Output the (x, y) coordinate of the center of the cell containing the given text.  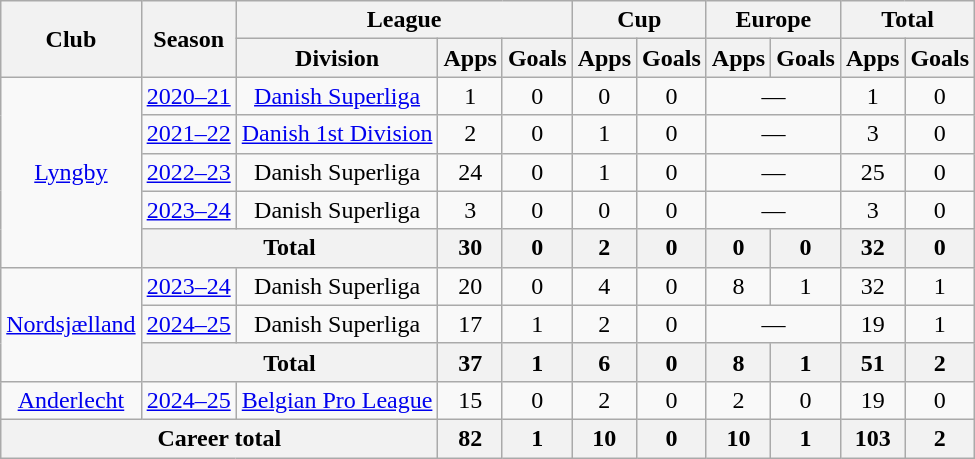
Anderlecht (71, 400)
League (404, 20)
Belgian Pro League (337, 400)
30 (470, 248)
2020–21 (188, 96)
Season (188, 39)
Danish 1st Division (337, 134)
82 (470, 438)
37 (470, 362)
Nordsjælland (71, 324)
25 (872, 172)
20 (470, 286)
2021–22 (188, 134)
Career total (220, 438)
Cup (639, 20)
Division (337, 58)
103 (872, 438)
Club (71, 39)
2022–23 (188, 172)
Europe (773, 20)
24 (470, 172)
51 (872, 362)
15 (470, 400)
4 (604, 286)
17 (470, 324)
6 (604, 362)
Lyngby (71, 172)
